Return the [x, y] coordinate for the center point of the cell that contains the specified text.  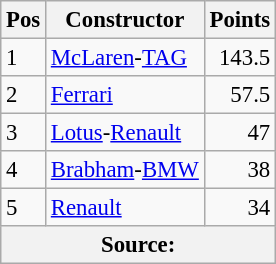
1 [24, 58]
Brabham-BMW [126, 170]
47 [240, 133]
Renault [126, 208]
Source: [138, 245]
Pos [24, 20]
34 [240, 208]
5 [24, 208]
Points [240, 20]
Lotus-Renault [126, 133]
McLaren-TAG [126, 58]
143.5 [240, 58]
38 [240, 170]
2 [24, 95]
Constructor [126, 20]
4 [24, 170]
3 [24, 133]
Ferrari [126, 95]
57.5 [240, 95]
